Pinpoint the cell where the given text exists, returning its [X, Y] midpoint coordinate. 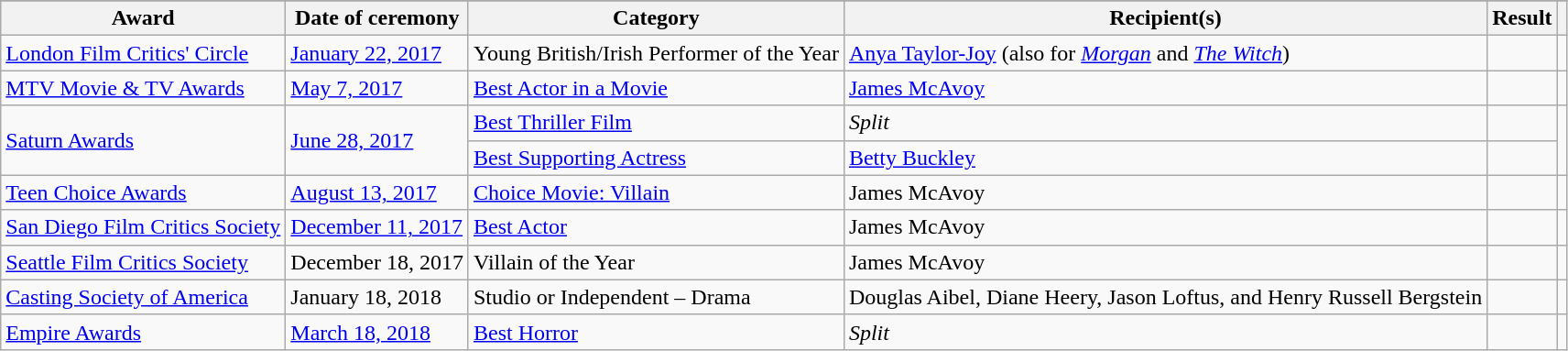
Studio or Independent – Drama [656, 297]
Casting Society of America [143, 297]
Recipient(s) [1165, 18]
Betty Buckley [1165, 158]
January 22, 2017 [377, 53]
Villain of the Year [656, 262]
Best Horror [656, 332]
MTV Movie & TV Awards [143, 88]
Best Supporting Actress [656, 158]
Category [656, 18]
August 13, 2017 [377, 192]
May 7, 2017 [377, 88]
Best Thriller Film [656, 123]
Choice Movie: Villain [656, 192]
Date of ceremony [377, 18]
Douglas Aibel, Diane Heery, Jason Loftus, and Henry Russell Bergstein [1165, 297]
June 28, 2017 [377, 140]
December 18, 2017 [377, 262]
January 18, 2018 [377, 297]
Young British/Irish Performer of the Year [656, 53]
Anya Taylor-Joy (also for Morgan and The Witch) [1165, 53]
San Diego Film Critics Society [143, 227]
Seattle Film Critics Society [143, 262]
Award [143, 18]
Best Actor in a Movie [656, 88]
Teen Choice Awards [143, 192]
Saturn Awards [143, 140]
Empire Awards [143, 332]
December 11, 2017 [377, 227]
March 18, 2018 [377, 332]
Result [1522, 18]
Best Actor [656, 227]
London Film Critics' Circle [143, 53]
